Return (X, Y) of the center of cell containing provided text 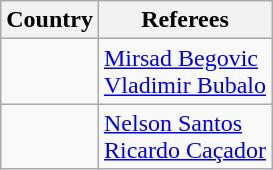
Mirsad BegovicVladimir Bubalo (184, 72)
Nelson SantosRicardo Caçador (184, 136)
Country (50, 20)
Referees (184, 20)
